Return the (X, Y) coordinate for the center point of the cell that contains the specified text.  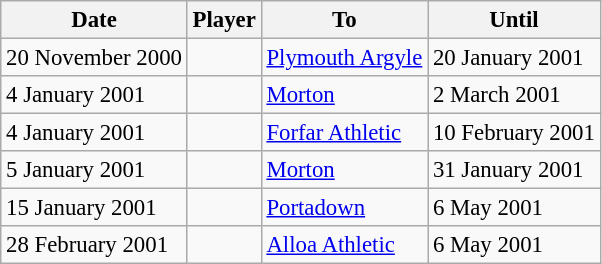
Date (94, 20)
10 February 2001 (514, 133)
Until (514, 20)
15 January 2001 (94, 208)
20 January 2001 (514, 58)
5 January 2001 (94, 170)
2 March 2001 (514, 95)
20 November 2000 (94, 58)
Portadown (344, 208)
To (344, 20)
Alloa Athletic (344, 245)
Forfar Athletic (344, 133)
28 February 2001 (94, 245)
Plymouth Argyle (344, 58)
31 January 2001 (514, 170)
Player (224, 20)
